Return the [x, y] coordinate for the center point of the cell that contains the specified text.  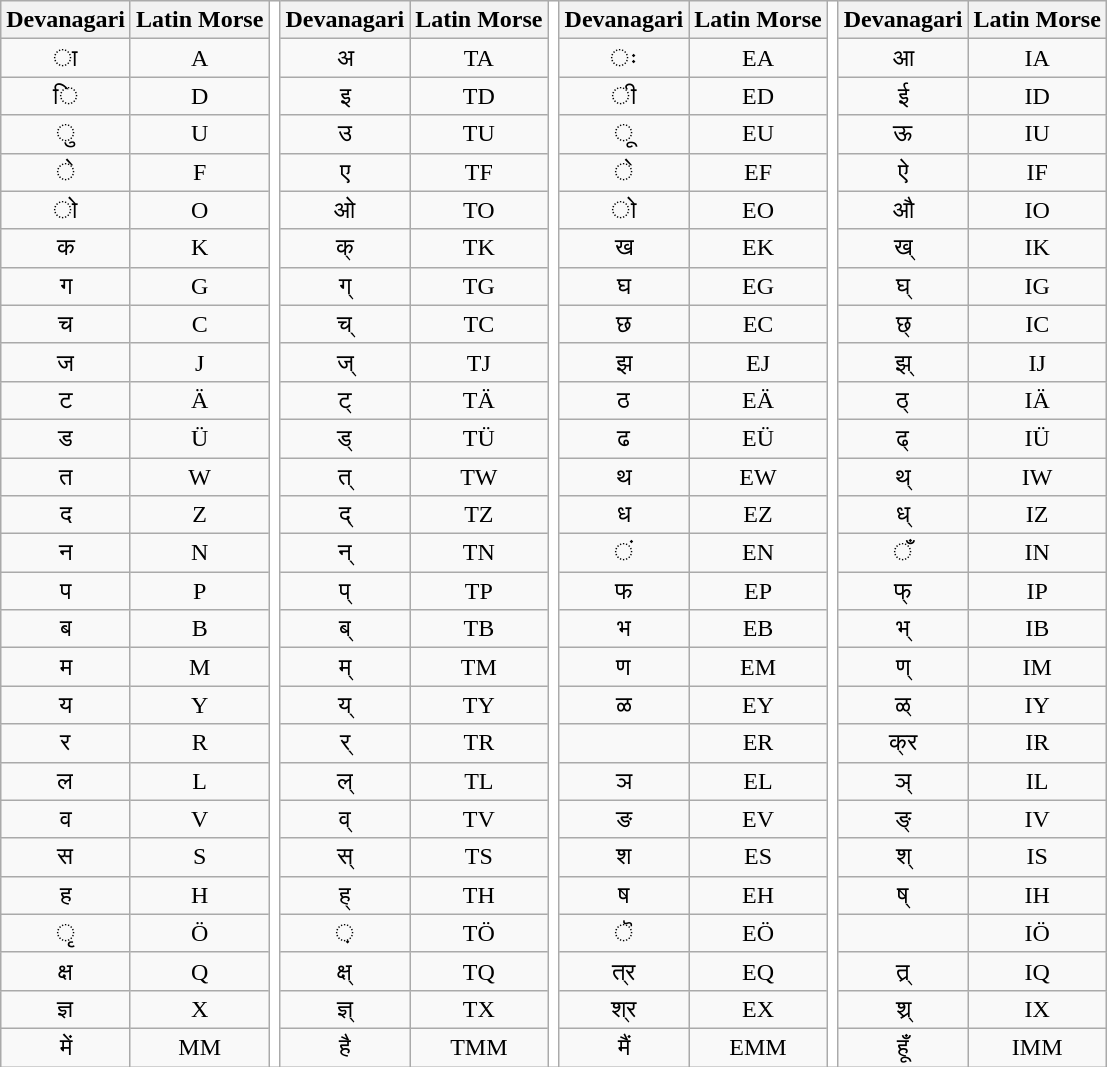
N [199, 553]
क्ष् [345, 971]
ण [624, 667]
घ [624, 286]
EP [758, 591]
ऐ [903, 172]
J [199, 362]
IC [1037, 324]
ए [345, 172]
स् [345, 857]
IY [1037, 705]
TY [479, 705]
U [199, 134]
च [66, 324]
ू [624, 134]
IG [1037, 286]
TN [479, 553]
TJ [479, 362]
EÖ [758, 933]
EY [758, 705]
IH [1037, 895]
श्र् [903, 1009]
TV [479, 819]
EMM [758, 1047]
हूँ [903, 1047]
ड [66, 438]
आ [903, 58]
ख् [903, 248]
ल् [345, 781]
ट् [345, 400]
ई [903, 96]
त्र् [903, 971]
ह् [345, 895]
फ् [903, 591]
V [199, 819]
IS [1037, 857]
Q [199, 971]
TÜ [479, 438]
प [66, 591]
त [66, 477]
श्र [624, 1009]
द् [345, 515]
क् [345, 248]
IV [1037, 819]
ES [758, 857]
है [345, 1047]
व [66, 819]
B [199, 629]
R [199, 743]
IF [1037, 172]
TC [479, 324]
म् [345, 667]
ृ [66, 933]
ED [758, 96]
K [199, 248]
TW [479, 477]
EM [758, 667]
O [199, 210]
क्ष [66, 971]
क [66, 248]
भ [624, 629]
ळ [624, 705]
X [199, 1009]
ल [66, 781]
ळ् [903, 705]
EÜ [758, 438]
TM [479, 667]
श् [903, 857]
EJ [758, 362]
ष् [903, 895]
क्र [903, 743]
TR [479, 743]
ठ [624, 400]
ग [66, 286]
ष [624, 895]
IN [1037, 553]
EA [758, 58]
ज् [345, 362]
औ [903, 210]
ः [624, 58]
IÖ [1037, 933]
IÄ [1037, 400]
भ् [903, 629]
न् [345, 553]
IQ [1037, 971]
EC [758, 324]
ङ् [903, 819]
छ् [903, 324]
TG [479, 286]
IL [1037, 781]
Ä [199, 400]
IA [1037, 58]
ब [66, 629]
थ [624, 477]
ऊ [903, 134]
Z [199, 515]
EL [758, 781]
में [66, 1047]
घ् [903, 286]
ी [624, 96]
ठ् [903, 400]
IR [1037, 743]
व् [345, 819]
G [199, 286]
ओ [345, 210]
थ् [903, 477]
TMM [479, 1047]
M [199, 667]
ि [66, 96]
ज्ञ् [345, 1009]
त् [345, 477]
अ [345, 58]
ब् [345, 629]
झ् [903, 362]
TS [479, 857]
EO [758, 210]
EB [758, 629]
च् [345, 324]
छ [624, 324]
ञ् [903, 781]
श [624, 857]
IMM [1037, 1047]
उ [345, 134]
ँ [903, 553]
ड् [345, 438]
इ [345, 96]
IM [1037, 667]
EÄ [758, 400]
य् [345, 705]
EW [758, 477]
TÄ [479, 400]
TB [479, 629]
ञ [624, 781]
EU [758, 134]
ढ [624, 438]
IZ [1037, 515]
ा [66, 58]
A [199, 58]
र [66, 743]
द [66, 515]
EH [758, 895]
P [199, 591]
MM [199, 1047]
TQ [479, 971]
TA [479, 58]
ण् [903, 667]
IK [1037, 248]
म [66, 667]
ङ [624, 819]
ध् [903, 515]
C [199, 324]
ं [624, 553]
EN [758, 553]
IÜ [1037, 438]
IU [1037, 134]
EK [758, 248]
ॆ [624, 933]
TK [479, 248]
ट [66, 400]
IW [1037, 477]
ज्ञ [66, 1009]
IJ [1037, 362]
S [199, 857]
त्र [624, 971]
न [66, 553]
Ö [199, 933]
मैं [624, 1047]
प् [345, 591]
TX [479, 1009]
EZ [758, 515]
़ [345, 933]
ह [66, 895]
Y [199, 705]
Ü [199, 438]
TZ [479, 515]
IP [1037, 591]
TU [479, 134]
TO [479, 210]
ख [624, 248]
TD [479, 96]
ु [66, 134]
EQ [758, 971]
र् [345, 743]
TH [479, 895]
ग् [345, 286]
झ [624, 362]
EX [758, 1009]
EF [758, 172]
ज [66, 362]
य [66, 705]
ढ् [903, 438]
H [199, 895]
ध [624, 515]
F [199, 172]
IO [1037, 210]
स [66, 857]
IX [1037, 1009]
EV [758, 819]
TL [479, 781]
EG [758, 286]
ER [758, 743]
TP [479, 591]
फ [624, 591]
W [199, 477]
ID [1037, 96]
L [199, 781]
TF [479, 172]
IB [1037, 629]
D [199, 96]
TÖ [479, 933]
